Return (x, y) of the center of cell containing provided text 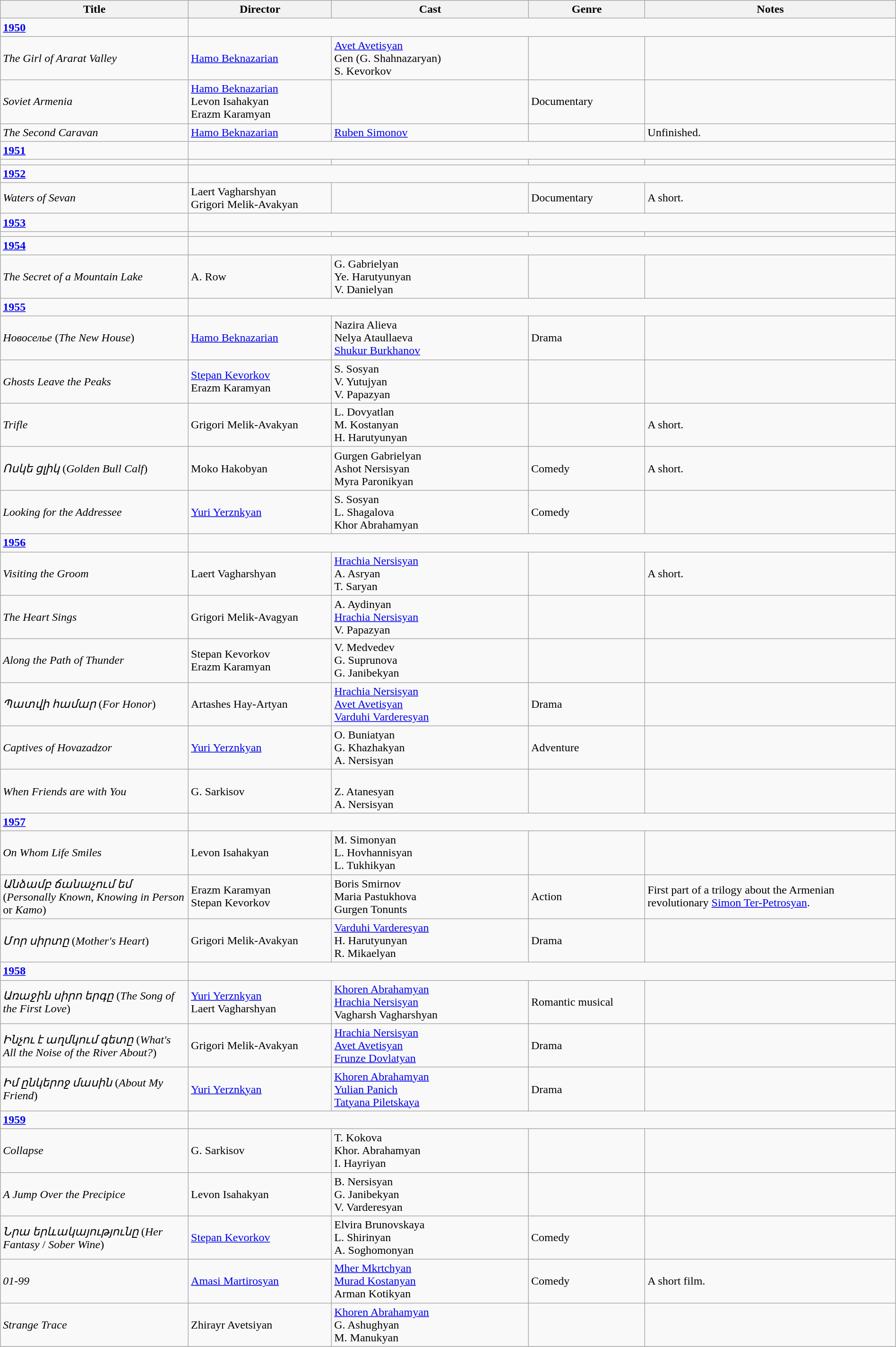
01-99 (95, 1281)
1953 (95, 222)
Boris Smirnov Maria Pastukhova Gurgen Tonunts (430, 897)
When Friends are with You (95, 791)
Mher Mkrtchyan Murad Kostanyan Arman Kotikyan (430, 1281)
Moko Hakobyan (260, 469)
O. Buniatyan G. Khazhakyan A. Nersisyan (430, 747)
1956 (95, 543)
Genre (586, 9)
Hamo Beknazarian Levon Isahakyan Erazm Karamyan (260, 102)
Ինչու է աղմկում գետը (What's All the Noise of the River About?) (95, 1045)
Notes (770, 9)
Grigori Melik-Avagyan (260, 617)
S. Sosyan L. Shagalova Khor Abrahamyan (430, 512)
Ghosts Leave the Peaks (95, 382)
Action (586, 897)
1952 (95, 174)
Khoren Abrahamyan Hrachia Nersisyan Vagharsh Vagharshyan (430, 1002)
The Heart Sings (95, 617)
Իմ ընկերոջ մասին (About My Friend) (95, 1089)
Trifle (95, 425)
Director (260, 9)
Soviet Armenia (95, 102)
The Second Caravan (95, 132)
The Secret of a Mountain Lake (95, 276)
Nazira Alieva Nelya Ataullaeva Shukur Burkhanov (430, 338)
Avet Avetisyan Gen (G. Shahnazaryan) S. Kevorkov (430, 58)
Artashes Hay-Artyan (260, 704)
Cast (430, 9)
Yuri Yerznkyan Laert Vagharshyan (260, 1002)
Looking for the Addressee (95, 512)
On Whom Life Smiles (95, 852)
Մոր սիրտը (Mother's Heart) (95, 940)
A. Aydinyan Hrachia Nersisyan V. Papazyan (430, 617)
1957 (95, 822)
Elvira Brunovskaya L. Shirinyan A. Soghomonyan (430, 1238)
Hrachia Nersisyan Avet Avetisyan Varduhi Varderesyan (430, 704)
A short film. (770, 1281)
Title (95, 9)
G. Gabrielyan Ye. Harutyunyan V. Danielyan (430, 276)
1955 (95, 307)
Collapse (95, 1150)
A Jump Over the Precipice (95, 1194)
Laert Vagharshyan Grigori Melik-Avakyan (260, 198)
Առաջին սիրո երգը (The Song of the First Love) (95, 1002)
Z. Atanesyan A. Nersisyan (430, 791)
Varduhi Varderesyan H. Harutyunyan R. Mikaelyan (430, 940)
Waters of Sevan (95, 198)
Ոսկե ցլիկ (Golden Bull Calf) (95, 469)
Hrachia Nersisyan A. Asryan T. Saryan (430, 574)
Hrachia Nersisyan Avet Avetisyan Frunze Dovlatyan (430, 1045)
Unfinished. (770, 132)
1958 (95, 971)
Gurgen Gabrielyan Ashot Nersisyan Myra Paronikyan (430, 469)
Erazm Karamyan Stepan Kevorkov (260, 897)
Visiting the Groom (95, 574)
1954 (95, 245)
The Girl of Ararat Valley (95, 58)
1951 (95, 150)
Ruben Simonov (430, 132)
L. Dovyatlan M. Kostanyan H. Harutyunyan (430, 425)
Romantic musical (586, 1002)
Captives of Hovazadzor (95, 747)
Պատվի համար (For Honor) (95, 704)
V. Medvedev G. Suprunova G. Janibekyan (430, 660)
S. Sosyan V. Yutujyan V. Papazyan (430, 382)
A. Row (260, 276)
First part of a trilogy about the Armenian revolutionary Simon Ter-Petrosyan. (770, 897)
1950 (95, 27)
Khoren Abrahamyan G. Ashughyan M. Manukyan (430, 1325)
Laert Vagharshyan (260, 574)
Stepan Kevorkov (260, 1238)
T. Kokova Khor. Abrahamyan I. Hayriyan (430, 1150)
1959 (95, 1120)
Անձամբ ճանաչում եմ (Personally Known, Knowing in Person or Kamo) (95, 897)
Zhirayr Avetsiyan (260, 1325)
Along the Path of Thunder (95, 660)
Adventure (586, 747)
M. Simonyan L. Hovhannisyan L. Tukhikyan (430, 852)
B. Nersisyan G. Janibekyan V. Varderesyan (430, 1194)
Khoren Abrahamyan Yulian Panich Tatyana Piletskaya (430, 1089)
Strange Trace (95, 1325)
Новоселье (The New House) (95, 338)
Amasi Martirosyan (260, 1281)
Նրա երևակայությունը (Her Fantasy / Sober Wine) (95, 1238)
